Capture the cell that displays the provided text and extract its (X, Y) central coordinate. 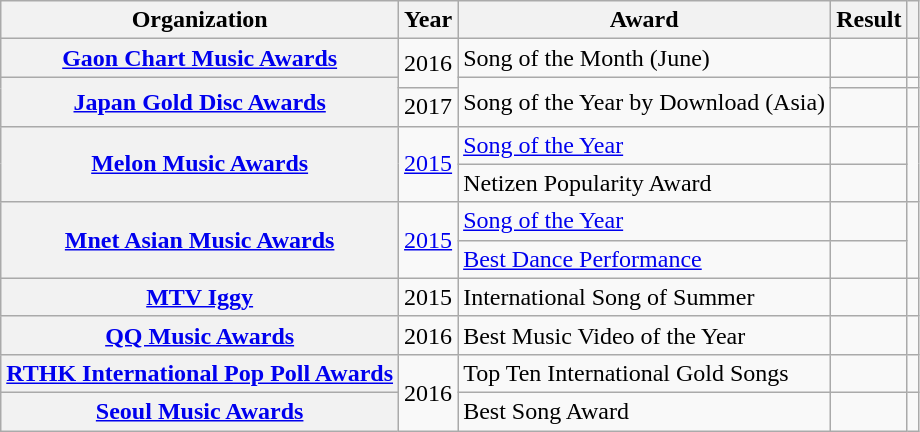
Best Dance Performance (644, 259)
Melon Music Awards (200, 164)
Song of the Month (June) (644, 58)
Netizen Popularity Award (644, 183)
International Song of Summer (644, 297)
Japan Gold Disc Awards (200, 102)
Year (428, 20)
Top Ten International Gold Songs (644, 373)
Organization (200, 20)
Gaon Chart Music Awards (200, 58)
Result (869, 20)
Best Music Video of the Year (644, 335)
RTHK International Pop Poll Awards (200, 373)
QQ Music Awards (200, 335)
Best Song Award (644, 411)
Song of the Year by Download (Asia) (644, 102)
MTV Iggy (200, 297)
Award (644, 20)
Seoul Music Awards (200, 411)
Mnet Asian Music Awards (200, 240)
2017 (428, 107)
